Scan for the cell matching the given text and deliver its (X, Y) coordinate at center. 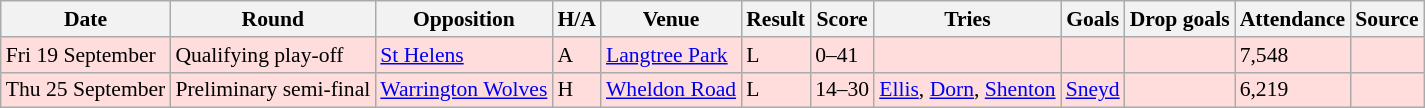
Preliminary semi-final (272, 90)
Round (272, 19)
Ellis, Dorn, Shenton (967, 90)
Fri 19 September (86, 55)
Wheldon Road (671, 90)
H (576, 90)
Sneyd (1093, 90)
6,219 (1293, 90)
St Helens (464, 55)
A (576, 55)
Drop goals (1180, 19)
Tries (967, 19)
Langtree Park (671, 55)
Score (842, 19)
Venue (671, 19)
14–30 (842, 90)
0–41 (842, 55)
Opposition (464, 19)
7,548 (1293, 55)
Result (776, 19)
Attendance (1293, 19)
H/A (576, 19)
Goals (1093, 19)
Qualifying play-off (272, 55)
Date (86, 19)
Warrington Wolves (464, 90)
Thu 25 September (86, 90)
Source (1386, 19)
